Return the (x, y) coordinate for the center point of the cell that contains the specified text.  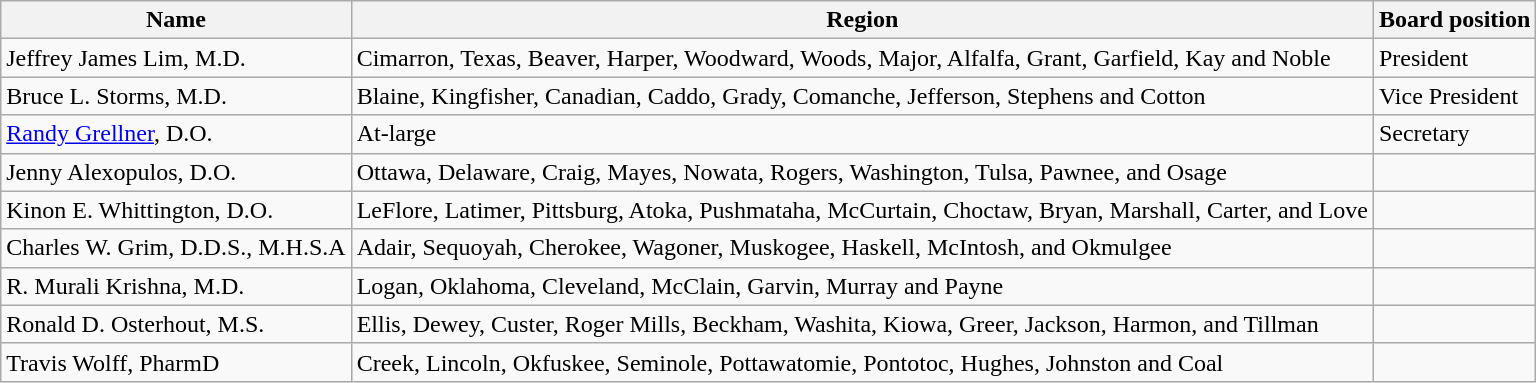
Jeffrey James Lim, M.D. (176, 58)
Vice President (1454, 96)
Ronald D. Osterhout, M.S. (176, 324)
Randy Grellner, D.O. (176, 134)
Logan, Oklahoma, Cleveland, McClain, Garvin, Murray and Payne (862, 286)
At-large (862, 134)
Travis Wolff, PharmD (176, 362)
LeFlore, Latimer, Pittsburg, Atoka, Pushmataha, McCurtain, Choctaw, Bryan, Marshall, Carter, and Love (862, 210)
Bruce L. Storms, M.D. (176, 96)
Kinon E. Whittington, D.O. (176, 210)
Charles W. Grim, D.D.S., M.H.S.A (176, 248)
Ellis, Dewey, Custer, Roger Mills, Beckham, Washita, Kiowa, Greer, Jackson, Harmon, and Tillman (862, 324)
Ottawa, Delaware, Craig, Mayes, Nowata, Rogers, Washington, Tulsa, Pawnee, and Osage (862, 172)
Cimarron, Texas, Beaver, Harper, Woodward, Woods, Major, Alfalfa, Grant, Garfield, Kay and Noble (862, 58)
Creek, Lincoln, Okfuskee, Seminole, Pottawatomie, Pontotoc, Hughes, Johnston and Coal (862, 362)
Jenny Alexopulos, D.O. (176, 172)
Blaine, Kingfisher, Canadian, Caddo, Grady, Comanche, Jefferson, Stephens and Cotton (862, 96)
President (1454, 58)
Adair, Sequoyah, Cherokee, Wagoner, Muskogee, Haskell, McIntosh, and Okmulgee (862, 248)
Name (176, 20)
Board position (1454, 20)
Region (862, 20)
R. Murali Krishna, M.D. (176, 286)
Secretary (1454, 134)
